Pinpoint the cell where the given text exists, returning its (X, Y) midpoint coordinate. 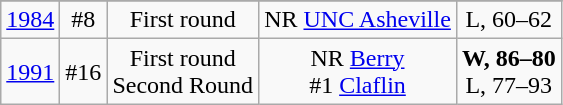
NR Berry#1 Claflin (358, 72)
NR UNC Asheville (358, 20)
W, 86–80L, 77–93 (508, 72)
1984 (30, 20)
1991 (30, 72)
L, 60–62 (508, 20)
First roundSecond Round (183, 72)
First round (183, 20)
#16 (84, 72)
#8 (84, 20)
